Output the [X, Y] coordinate of the center of the cell containing the given text.  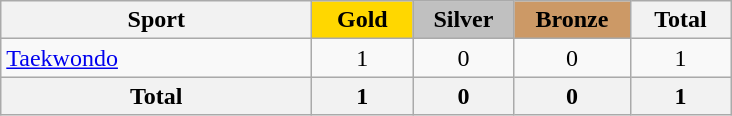
Sport [156, 20]
Gold [362, 20]
Bronze [572, 20]
Taekwondo [156, 58]
Silver [464, 20]
